Pinpoint the cell where the given text exists, returning its (x, y) midpoint coordinate. 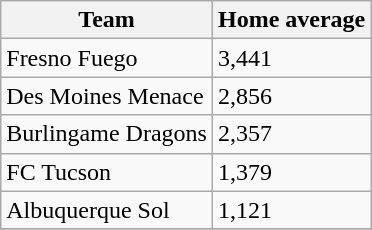
2,856 (291, 96)
2,357 (291, 134)
FC Tucson (107, 172)
Home average (291, 20)
Albuquerque Sol (107, 210)
Burlingame Dragons (107, 134)
Fresno Fuego (107, 58)
1,121 (291, 210)
Team (107, 20)
3,441 (291, 58)
1,379 (291, 172)
Des Moines Menace (107, 96)
